Provide the [x, y] coordinate of the cell's center where the given text is located.  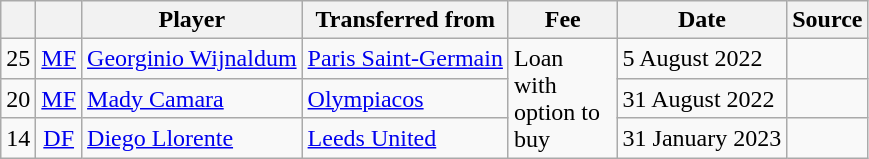
Paris Saint-Germain [405, 59]
Date [702, 20]
Transferred from [405, 20]
Diego Llorente [192, 138]
Fee [562, 20]
DF [59, 138]
31 January 2023 [702, 138]
20 [18, 98]
25 [18, 59]
Olympiacos [405, 98]
Mady Camara [192, 98]
5 August 2022 [702, 59]
Source [828, 20]
Georginio Wijnaldum [192, 59]
Leeds United [405, 138]
14 [18, 138]
31 August 2022 [702, 98]
Player [192, 20]
Loan with option to buy [562, 98]
